Output the (x, y) coordinate of the center of the cell containing the given text.  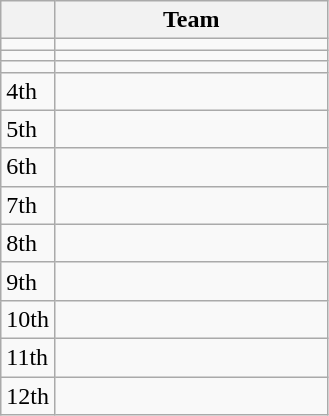
12th (28, 395)
5th (28, 129)
Team (191, 20)
9th (28, 281)
4th (28, 91)
11th (28, 357)
10th (28, 319)
8th (28, 243)
7th (28, 205)
6th (28, 167)
